Provide the (X, Y) coordinate of the cell's center where the given text is located.  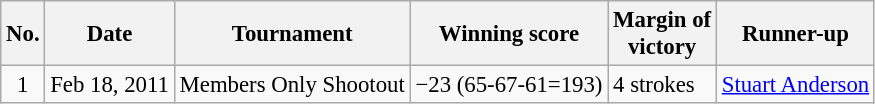
Members Only Shootout (292, 85)
Feb 18, 2011 (110, 85)
1 (23, 85)
Margin ofvictory (662, 34)
No. (23, 34)
Date (110, 34)
4 strokes (662, 85)
Stuart Anderson (795, 85)
−23 (65-67-61=193) (509, 85)
Tournament (292, 34)
Runner-up (795, 34)
Winning score (509, 34)
